Return [x, y] of the center of cell containing provided text 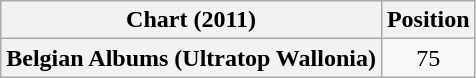
75 [428, 58]
Belgian Albums (Ultratop Wallonia) [192, 58]
Position [428, 20]
Chart (2011) [192, 20]
